Provide the (x, y) coordinate of the cell's center where the given text is located.  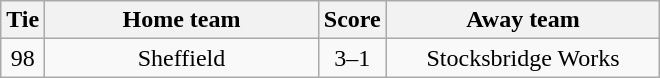
Away team (523, 20)
Tie (23, 20)
98 (23, 58)
Score (352, 20)
Sheffield (182, 58)
Stocksbridge Works (523, 58)
Home team (182, 20)
3–1 (352, 58)
